Return the (x, y) coordinate for the center point of the cell that contains the specified text.  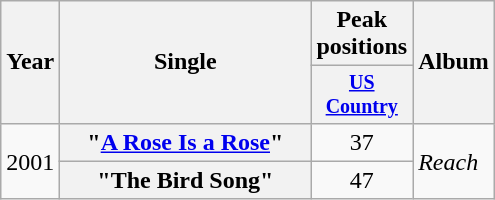
Album (454, 62)
37 (362, 142)
"A Rose Is a Rose" (186, 142)
Year (30, 62)
Single (186, 62)
2001 (30, 161)
Reach (454, 161)
"The Bird Song" (186, 180)
47 (362, 180)
US Country (362, 94)
Peak positions (362, 34)
